Return (x, y) of the center of cell containing provided text 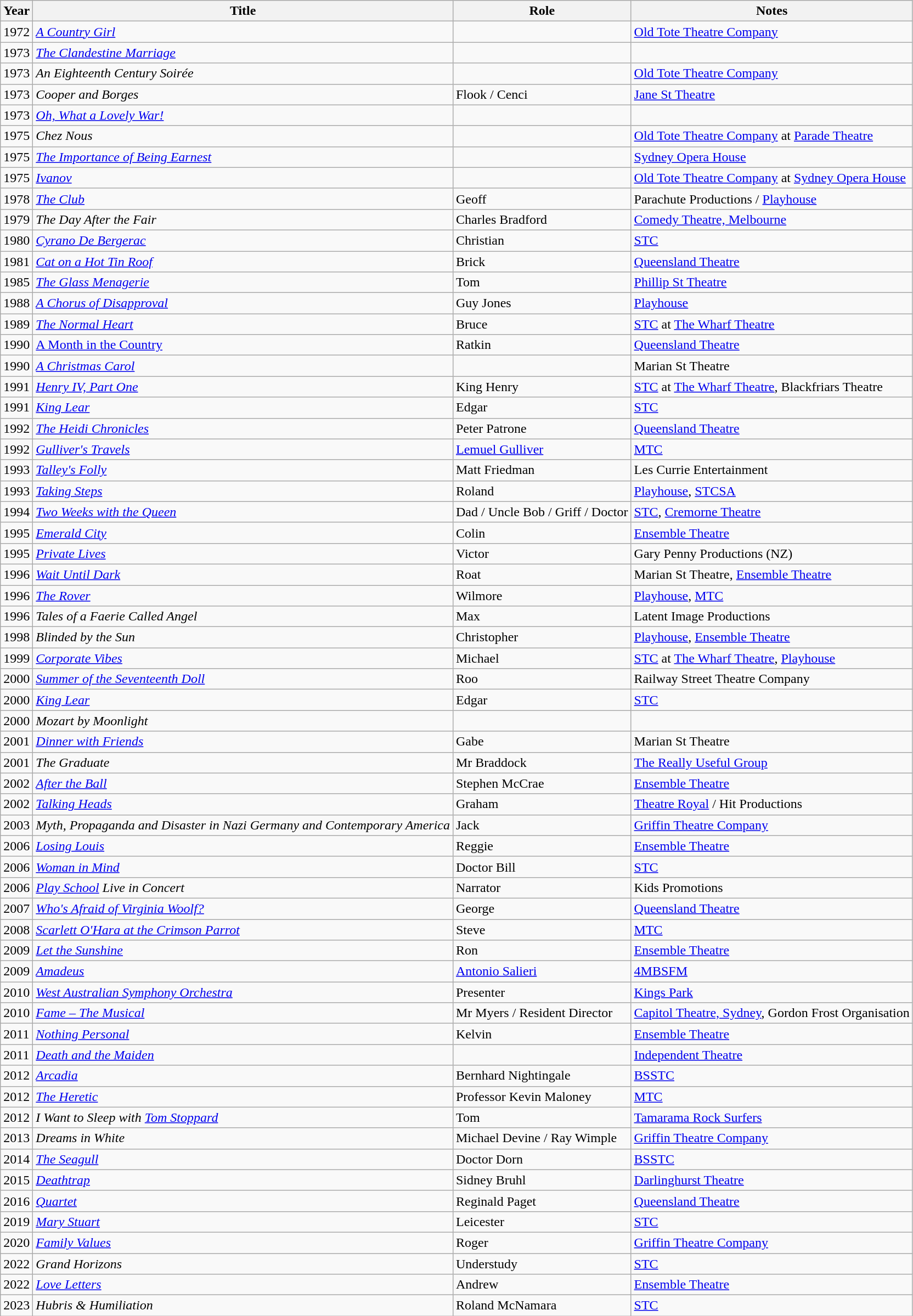
The Really Useful Group (771, 763)
Geoff (542, 199)
George (542, 908)
Old Tote Theatre Company at Sydney Opera House (771, 178)
Doctor Dorn (542, 1159)
Quartet (243, 1201)
Hubris & Humiliation (243, 1306)
Woman in Mind (243, 867)
After the Ball (243, 783)
Theatre Royal / Hit Productions (771, 804)
An Eighteenth Century Soirée (243, 74)
Roland McNamara (542, 1306)
A Country Girl (243, 32)
2008 (16, 930)
1999 (16, 658)
Kings Park (771, 992)
A Christmas Carol (243, 366)
A Chorus of Disapproval (243, 303)
Sydney Opera House (771, 157)
Capitol Theatre, Sydney, Gordon Frost Organisation (771, 1013)
Title (243, 11)
Bruce (542, 324)
Gary Penny Productions (NZ) (771, 553)
Mozart by Moonlight (243, 721)
2019 (16, 1222)
Christopher (542, 637)
2013 (16, 1138)
The Rover (243, 595)
Taking Steps (243, 491)
Two Weeks with the Queen (243, 512)
1988 (16, 303)
I Want to Sleep with Tom Stoppard (243, 1117)
Mr Myers / Resident Director (542, 1013)
Understudy (542, 1263)
Fame – The Musical (243, 1013)
Cat on a Hot Tin Roof (243, 262)
Wait Until Dark (243, 574)
Blinded by the Sun (243, 637)
Lemuel Gulliver (542, 449)
Talley's Folly (243, 470)
Flook / Cenci (542, 94)
1980 (16, 240)
Notes (771, 11)
Andrew (542, 1285)
The Seagull (243, 1159)
Max (542, 617)
2023 (16, 1306)
Playhouse (771, 303)
Ratkin (542, 345)
STC, Cremorne Theatre (771, 512)
Reginald Paget (542, 1201)
The Club (243, 199)
Mary Stuart (243, 1222)
Tamarama Rock Surfers (771, 1117)
Corporate Vibes (243, 658)
Les Currie Entertainment (771, 470)
Playhouse, MTC (771, 595)
Steve (542, 930)
Family Values (243, 1242)
2007 (16, 908)
Independent Theatre (771, 1055)
Stephen McCrae (542, 783)
1998 (16, 637)
West Australian Symphony Orchestra (243, 992)
Peter Patrone (542, 428)
Love Letters (243, 1285)
Presenter (542, 992)
Role (542, 11)
Chez Nous (243, 136)
Ivanov (243, 178)
Dinner with Friends (243, 742)
Parachute Productions / Playhouse (771, 199)
Year (16, 11)
Darlinghurst Theatre (771, 1180)
Michael (542, 658)
The Normal Heart (243, 324)
Gabe (542, 742)
The Clandestine Marriage (243, 53)
Matt Friedman (542, 470)
Talking Heads (243, 804)
The Glass Menagerie (243, 283)
Guy Jones (542, 303)
Phillip St Theatre (771, 283)
Bernhard Nightingale (542, 1076)
Old Tote Theatre Company at Parade Theatre (771, 136)
Latent Image Productions (771, 617)
Charles Bradford (542, 219)
Play School Live in Concert (243, 888)
1985 (16, 283)
Kelvin (542, 1034)
2015 (16, 1180)
Who's Afraid of Virginia Woolf? (243, 908)
Amadeus (243, 972)
2016 (16, 1201)
4MBSFM (771, 972)
Wilmore (542, 595)
Gulliver's Travels (243, 449)
Oh, What a Lovely War! (243, 115)
Ron (542, 951)
Kids Promotions (771, 888)
The Heretic (243, 1097)
1978 (16, 199)
Myth, Propaganda and Disaster in Nazi Germany and Contemporary America (243, 825)
2003 (16, 825)
The Heidi Chronicles (243, 428)
Narrator (542, 888)
Leicester (542, 1222)
Grand Horizons (243, 1263)
Graham (542, 804)
Roo (542, 679)
Marian St Theatre, Ensemble Theatre (771, 574)
Deathtrap (243, 1180)
1989 (16, 324)
1994 (16, 512)
Dreams in White (243, 1138)
STC at The Wharf Theatre, Playhouse (771, 658)
Losing Louis (243, 846)
Roat (542, 574)
Arcadia (243, 1076)
Cyrano De Bergerac (243, 240)
Playhouse, STCSA (771, 491)
Comedy Theatre, Melbourne (771, 219)
2014 (16, 1159)
Nothing Personal (243, 1034)
King Henry (542, 387)
Antonio Salieri (542, 972)
1981 (16, 262)
Tales of a Faerie Called Angel (243, 617)
Doctor Bill (542, 867)
Dad / Uncle Bob / Griff / Doctor (542, 512)
Railway Street Theatre Company (771, 679)
Private Lives (243, 553)
Jane St Theatre (771, 94)
Emerald City (243, 533)
A Month in the Country (243, 345)
Roger (542, 1242)
Professor Kevin Maloney (542, 1097)
Sidney Bruhl (542, 1180)
Brick (542, 262)
Roland (542, 491)
Henry IV, Part One (243, 387)
The Day After the Fair (243, 219)
Victor (542, 553)
The Importance of Being Earnest (243, 157)
Mr Braddock (542, 763)
The Graduate (243, 763)
Death and the Maiden (243, 1055)
1972 (16, 32)
2020 (16, 1242)
Scarlett O'Hara at the Crimson Parrot (243, 930)
Reggie (542, 846)
Summer of the Seventeenth Doll (243, 679)
Colin (542, 533)
Playhouse, Ensemble Theatre (771, 637)
STC at The Wharf Theatre (771, 324)
Michael Devine / Ray Wimple (542, 1138)
1979 (16, 219)
Cooper and Borges (243, 94)
Jack (542, 825)
Let the Sunshine (243, 951)
STC at The Wharf Theatre, Blackfriars Theatre (771, 387)
Christian (542, 240)
